For the text-containing cell, return its midpoint in (X, Y) coordinate format. 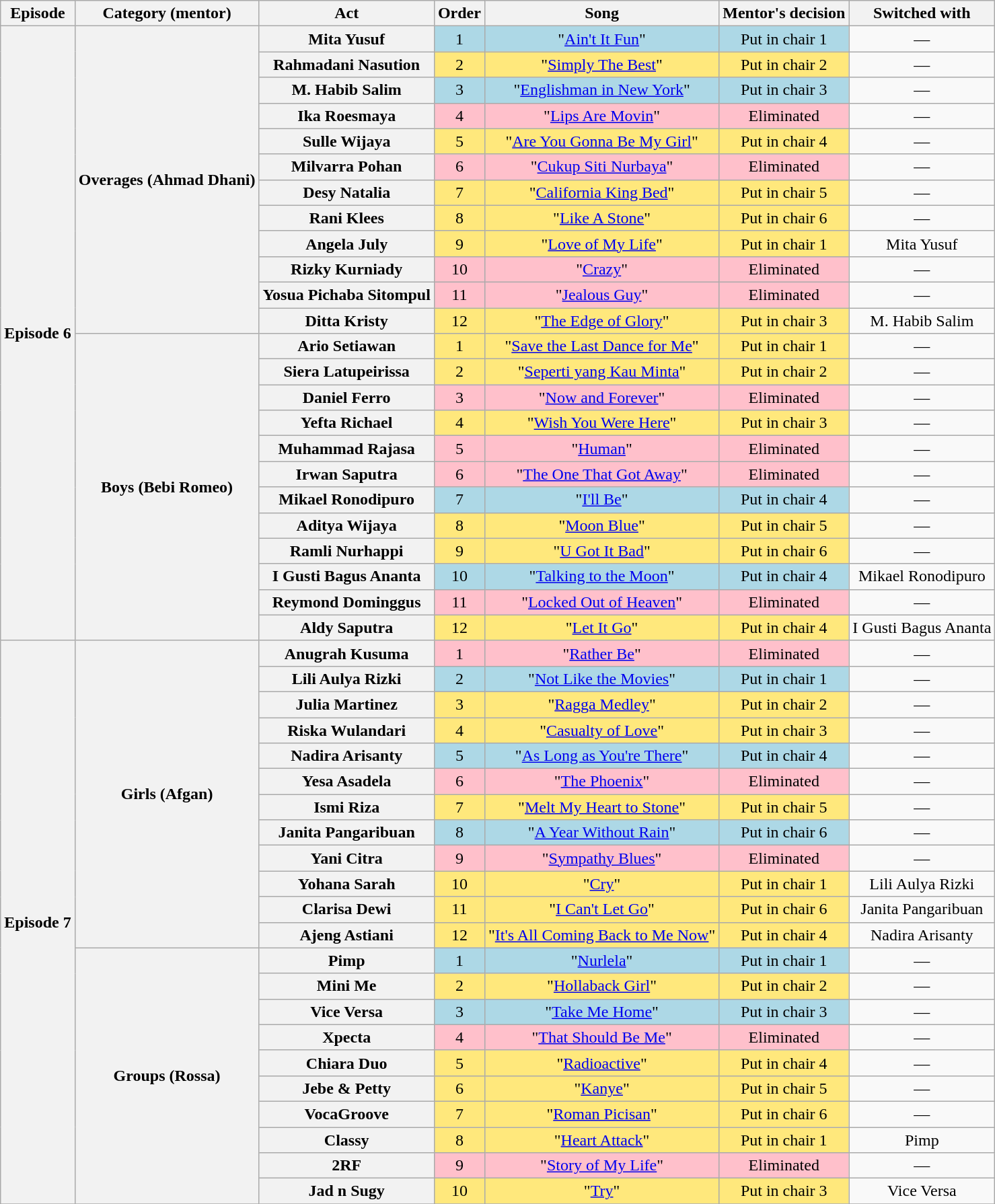
Act (346, 13)
"Nurlela" (601, 961)
Irwan Saputra (346, 474)
Mentor's decision (784, 13)
"Talking to the Moon" (601, 576)
Muhammad Rajasa (346, 449)
Yani Citra (346, 858)
Siera Latupeirissa (346, 372)
"Hollaback Girl" (601, 986)
"Let It Go" (601, 628)
Daniel Ferro (346, 398)
"Englishman in New York" (601, 90)
"I'll Be" (601, 500)
Aldy Saputra (346, 628)
Chiara Duo (346, 1063)
"Crazy" (601, 269)
Angela July (346, 243)
Episode (38, 13)
Groups (Rossa) (167, 1076)
"Not Like the Movies" (601, 679)
Reymond Dominggus (346, 602)
"Like A Stone" (601, 218)
"The Phoenix" (601, 782)
Episode 7 (38, 921)
"Now and Forever" (601, 398)
2RF (346, 1166)
"Casualty of Love" (601, 730)
"Try" (601, 1191)
"Are You Gonna Be My Girl" (601, 141)
Jad n Sugy (346, 1191)
Episode 6 (38, 334)
"Roman Picisan" (601, 1114)
Overages (Ahmad Dhani) (167, 180)
Category (mentor) (167, 13)
Yohana Sarah (346, 884)
"That Should Be Me" (601, 1037)
Rani Klees (346, 218)
"Wish You Were Here" (601, 423)
Rahmadani Nasution (346, 65)
"Story of My Life" (601, 1166)
"Kanye" (601, 1088)
"The Edge of Glory" (601, 321)
Ajeng Astiani (346, 935)
Milvarra Pohan (346, 167)
Julia Martinez (346, 704)
"The One That Got Away" (601, 474)
Yefta Richael (346, 423)
"U Got It Bad" (601, 551)
Switched with (922, 13)
"Ain't It Fun" (601, 39)
"I Can't Let Go" (601, 909)
"Lips Are Movin" (601, 116)
Sulle Wijaya (346, 141)
"Cukup Siti Nurbaya" (601, 167)
Ario Setiawan (346, 346)
Ramli Nurhappi (346, 551)
Song (601, 13)
Ismi Riza (346, 807)
"Take Me Home" (601, 1012)
Riska Wulandari (346, 730)
Yosua Pichaba Sitompul (346, 295)
Classy (346, 1140)
"Seperti yang Kau Minta" (601, 372)
Clarisa Dewi (346, 909)
"Cry" (601, 884)
"Simply The Best" (601, 65)
"Rather Be" (601, 653)
Desy Natalia (346, 192)
"Radioactive" (601, 1063)
"Heart Attack" (601, 1140)
Rizky Kurniady (346, 269)
"Love of My Life" (601, 243)
Xpecta (346, 1037)
VocaGroove (346, 1114)
"Ragga Medley" (601, 704)
Jebe & Petty (346, 1088)
"Melt My Heart to Stone" (601, 807)
"Save the Last Dance for Me" (601, 346)
"California King Bed" (601, 192)
Aditya Wijaya (346, 525)
Ditta Kristy (346, 321)
Anugrah Kusuma (346, 653)
Yesa Asadela (346, 782)
"Locked Out of Heaven" (601, 602)
"A Year Without Rain" (601, 833)
Boys (Bebi Romeo) (167, 487)
Order (459, 13)
"Moon Blue" (601, 525)
Mini Me (346, 986)
"It's All Coming Back to Me Now" (601, 935)
Ika Roesmaya (346, 116)
"Sympathy Blues" (601, 858)
"Jealous Guy" (601, 295)
"As Long as You're There" (601, 756)
"Human" (601, 449)
Girls (Afgan) (167, 794)
